Detect which cell encompasses the target text, then output its (x, y) center coordinate. 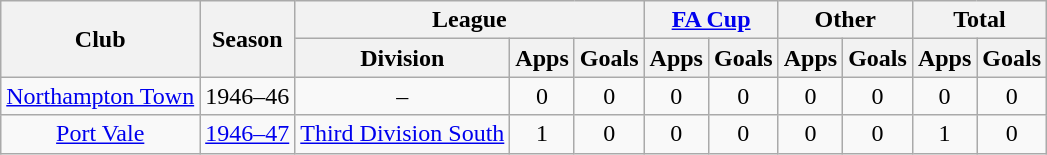
1946–47 (248, 134)
1946–46 (248, 96)
Total (979, 20)
– (402, 96)
Other (845, 20)
Third Division South (402, 134)
Season (248, 39)
League (470, 20)
Club (100, 39)
Division (402, 58)
Northampton Town (100, 96)
FA Cup (711, 20)
Port Vale (100, 134)
